Determine the (X, Y) coordinate at the center of the cell enclosing the given text.  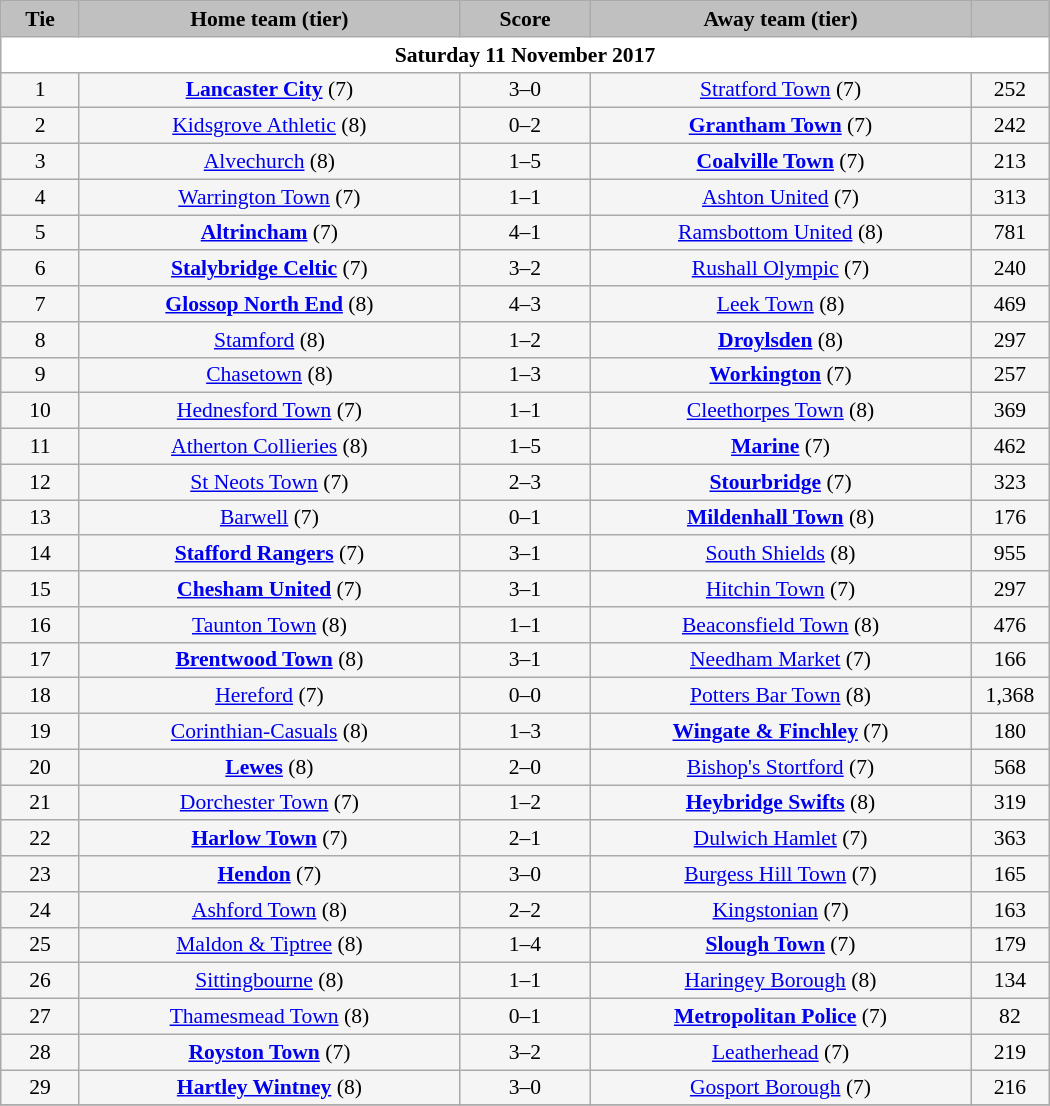
Metropolitan Police (7) (781, 1017)
Needham Market (7) (781, 660)
Brentwood Town (8) (269, 660)
5 (40, 233)
Atherton Collieries (8) (269, 447)
2–1 (524, 839)
4 (40, 197)
Heybridge Swifts (8) (781, 803)
7 (40, 304)
Haringey Borough (8) (781, 981)
Ashton United (7) (781, 197)
319 (1010, 803)
134 (1010, 981)
323 (1010, 482)
82 (1010, 1017)
216 (1010, 1088)
252 (1010, 90)
Leek Town (8) (781, 304)
Cleethorpes Town (8) (781, 411)
Lancaster City (7) (269, 90)
Hartley Wintney (8) (269, 1088)
Hereford (7) (269, 696)
8 (40, 340)
Sittingbourne (8) (269, 981)
Stalybridge Celtic (7) (269, 269)
Kidsgrove Athletic (8) (269, 126)
Marine (7) (781, 447)
213 (1010, 162)
Dulwich Hamlet (7) (781, 839)
Dorchester Town (7) (269, 803)
219 (1010, 1052)
Leatherhead (7) (781, 1052)
9 (40, 375)
242 (1010, 126)
27 (40, 1017)
Score (524, 19)
1,368 (1010, 696)
476 (1010, 625)
Hednesford Town (7) (269, 411)
363 (1010, 839)
12 (40, 482)
Taunton Town (8) (269, 625)
2–3 (524, 482)
Burgess Hill Town (7) (781, 874)
176 (1010, 518)
Harlow Town (7) (269, 839)
26 (40, 981)
2–2 (524, 910)
179 (1010, 945)
4–3 (524, 304)
Maldon & Tiptree (8) (269, 945)
Stourbridge (7) (781, 482)
2–0 (524, 767)
4–1 (524, 233)
Mildenhall Town (8) (781, 518)
Grantham Town (7) (781, 126)
18 (40, 696)
Home team (tier) (269, 19)
Tie (40, 19)
Ramsbottom United (8) (781, 233)
Thamesmead Town (8) (269, 1017)
Rushall Olympic (7) (781, 269)
180 (1010, 732)
24 (40, 910)
20 (40, 767)
Corinthian-Casuals (8) (269, 732)
Warrington Town (7) (269, 197)
313 (1010, 197)
3 (40, 162)
22 (40, 839)
955 (1010, 554)
Stamford (8) (269, 340)
6 (40, 269)
257 (1010, 375)
Barwell (7) (269, 518)
Ashford Town (8) (269, 910)
369 (1010, 411)
163 (1010, 910)
Hendon (7) (269, 874)
Stafford Rangers (7) (269, 554)
781 (1010, 233)
469 (1010, 304)
Workington (7) (781, 375)
28 (40, 1052)
19 (40, 732)
Altrincham (7) (269, 233)
11 (40, 447)
South Shields (8) (781, 554)
Droylsden (8) (781, 340)
165 (1010, 874)
Beaconsfield Town (8) (781, 625)
1 (40, 90)
Gosport Borough (7) (781, 1088)
21 (40, 803)
0–0 (524, 696)
Wingate & Finchley (7) (781, 732)
Coalville Town (7) (781, 162)
2 (40, 126)
Glossop North End (8) (269, 304)
Bishop's Stortford (7) (781, 767)
St Neots Town (7) (269, 482)
Royston Town (7) (269, 1052)
13 (40, 518)
568 (1010, 767)
17 (40, 660)
10 (40, 411)
Alvechurch (8) (269, 162)
Saturday 11 November 2017 (525, 55)
1–4 (524, 945)
23 (40, 874)
25 (40, 945)
Potters Bar Town (8) (781, 696)
166 (1010, 660)
Stratford Town (7) (781, 90)
462 (1010, 447)
Hitchin Town (7) (781, 589)
Chasetown (8) (269, 375)
Kingstonian (7) (781, 910)
14 (40, 554)
Slough Town (7) (781, 945)
Chesham United (7) (269, 589)
Away team (tier) (781, 19)
240 (1010, 269)
29 (40, 1088)
16 (40, 625)
Lewes (8) (269, 767)
0–2 (524, 126)
15 (40, 589)
